From the cell containing the given text, extract its center point as (X, Y) coordinate. 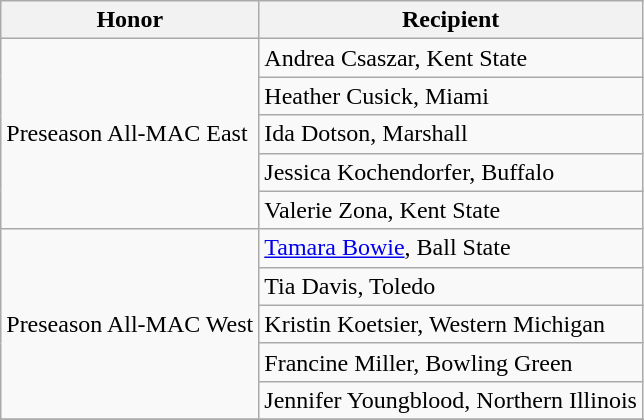
Francine Miller, Bowling Green (451, 362)
Tamara Bowie, Ball State (451, 248)
Kristin Koetsier, Western Michigan (451, 324)
Valerie Zona, Kent State (451, 210)
Jennifer Youngblood, Northern Illinois (451, 400)
Ida Dotson, Marshall (451, 134)
Preseason All-MAC West (130, 324)
Preseason All-MAC East (130, 134)
Honor (130, 20)
Jessica Kochendorfer, Buffalo (451, 172)
Tia Davis, Toledo (451, 286)
Andrea Csaszar, Kent State (451, 58)
Heather Cusick, Miami (451, 96)
Recipient (451, 20)
